Capture the cell that displays the provided text and extract its [x, y] central coordinate. 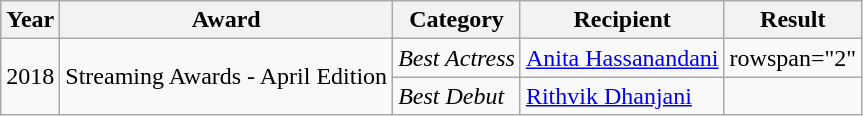
Result [793, 20]
rowspan="2" [793, 58]
Anita Hassanandani [622, 58]
Streaming Awards - April Edition [226, 77]
2018 [30, 77]
Award [226, 20]
Best Debut [457, 96]
Recipient [622, 20]
Category [457, 20]
Best Actress [457, 58]
Rithvik Dhanjani [622, 96]
Year [30, 20]
